Capture the cell that displays the provided text and extract its (X, Y) central coordinate. 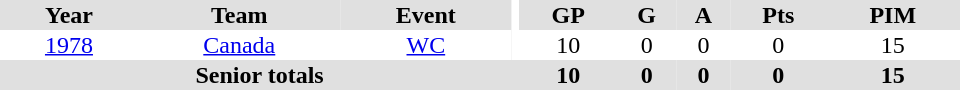
Year (69, 15)
1978 (69, 45)
GP (568, 15)
G (646, 15)
A (704, 15)
Team (240, 15)
PIM (893, 15)
WC (426, 45)
Canada (240, 45)
Pts (778, 15)
Event (426, 15)
Senior totals (260, 75)
